Return [X, Y] of the center of cell containing provided text 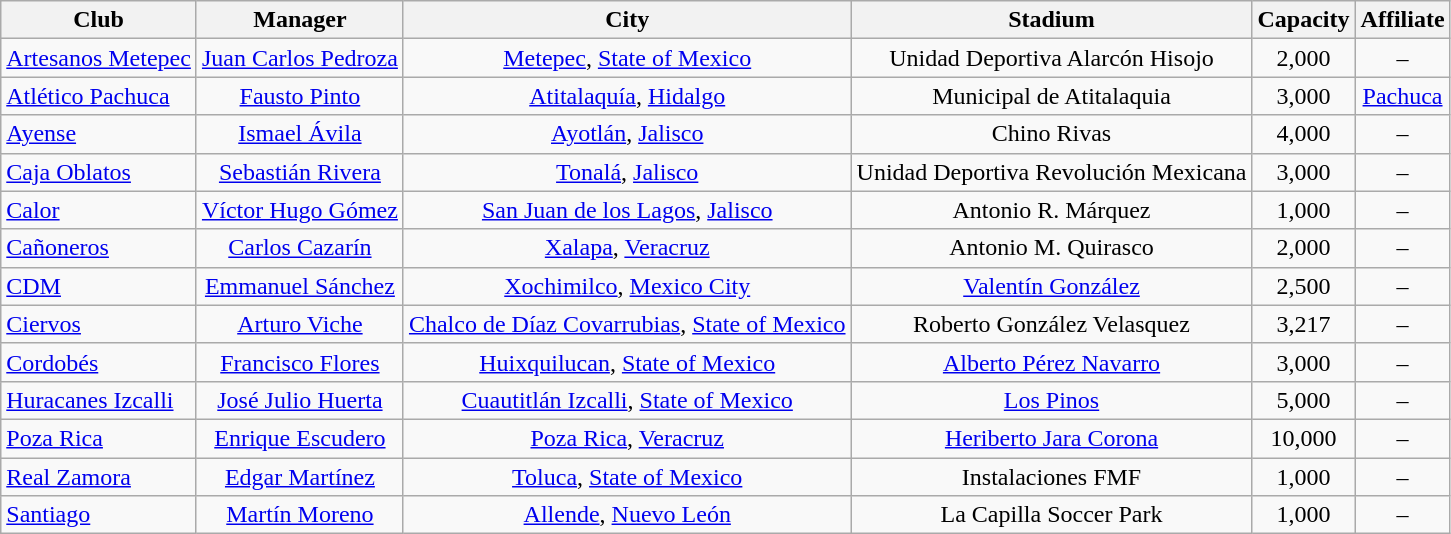
Ayense [99, 134]
Francisco Flores [300, 362]
Capacity [1304, 20]
Cordobés [99, 362]
Unidad Deportiva Alarcón Hisojo [1052, 58]
Caja Oblatos [99, 172]
Chalco de Díaz Covarrubias, State of Mexico [627, 324]
3,217 [1304, 324]
Toluca, State of Mexico [627, 477]
José Julio Huerta [300, 400]
Unidad Deportiva Revolución Mexicana [1052, 172]
Huracanes Izcalli [99, 400]
Heriberto Jara Corona [1052, 438]
Ayotlán, Jalisco [627, 134]
Artesanos Metepec [99, 58]
Santiago [99, 515]
La Capilla Soccer Park [1052, 515]
Antonio R. Márquez [1052, 210]
Alberto Pérez Navarro [1052, 362]
Instalaciones FMF [1052, 477]
San Juan de los Lagos, Jalisco [627, 210]
Manager [300, 20]
Huixquilucan, State of Mexico [627, 362]
Xalapa, Veracruz [627, 248]
4,000 [1304, 134]
CDM [99, 286]
Stadium [1052, 20]
Ismael Ávila [300, 134]
Xochimilco, Mexico City [627, 286]
Metepec, State of Mexico [627, 58]
City [627, 20]
Arturo Viche [300, 324]
Club [99, 20]
Affiliate [1402, 20]
Tonalá, Jalisco [627, 172]
Juan Carlos Pedroza [300, 58]
Atitalaquía, Hidalgo [627, 96]
Calor [99, 210]
Enrique Escudero [300, 438]
Municipal de Atitalaquia [1052, 96]
Allende, Nuevo León [627, 515]
Poza Rica, Veracruz [627, 438]
Chino Rivas [1052, 134]
Pachuca [1402, 96]
10,000 [1304, 438]
Valentín González [1052, 286]
Carlos Cazarín [300, 248]
Atlético Pachuca [99, 96]
Víctor Hugo Gómez [300, 210]
2,500 [1304, 286]
Poza Rica [99, 438]
Ciervos [99, 324]
Roberto González Velasquez [1052, 324]
Emmanuel Sánchez [300, 286]
Antonio M. Quirasco [1052, 248]
Cañoneros [99, 248]
Cuautitlán Izcalli, State of Mexico [627, 400]
5,000 [1304, 400]
Edgar Martínez [300, 477]
Fausto Pinto [300, 96]
Real Zamora [99, 477]
Los Pinos [1052, 400]
Sebastián Rivera [300, 172]
Martín Moreno [300, 515]
